Find where the given text appears and provide that cell's center as (X, Y) coordinate. 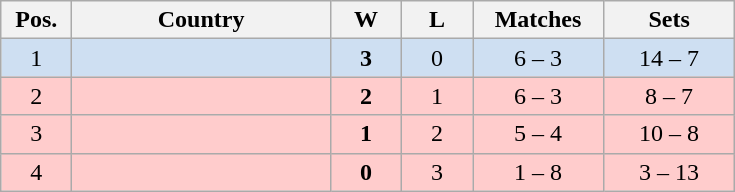
Pos. (36, 20)
10 – 8 (670, 134)
Country (202, 20)
W (366, 20)
1 – 8 (538, 172)
5 – 4 (538, 134)
3 – 13 (670, 172)
8 – 7 (670, 96)
14 – 7 (670, 58)
4 (36, 172)
L (436, 20)
Sets (670, 20)
Matches (538, 20)
